Return the (x, y) coordinate for the center point of the cell that contains the specified text.  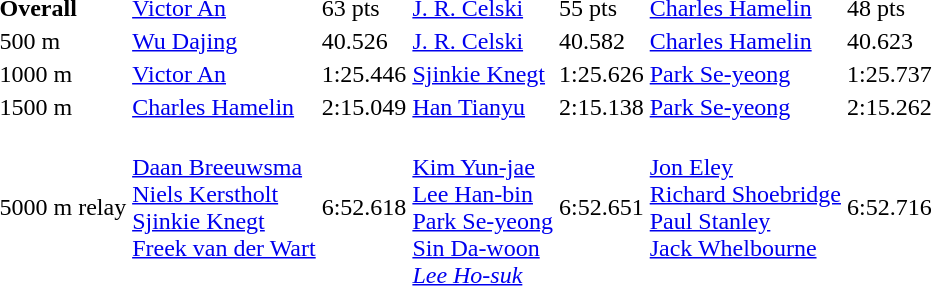
2:15.049 (364, 107)
1:25.446 (364, 74)
Wu Dajing (224, 41)
Sjinkie Knegt (483, 74)
Han Tianyu (483, 107)
1:25.626 (602, 74)
40.582 (602, 41)
Victor An (224, 74)
J. R. Celski (483, 41)
2:15.138 (602, 107)
40.526 (364, 41)
